Output the (X, Y) coordinate of the center of the cell containing the given text.  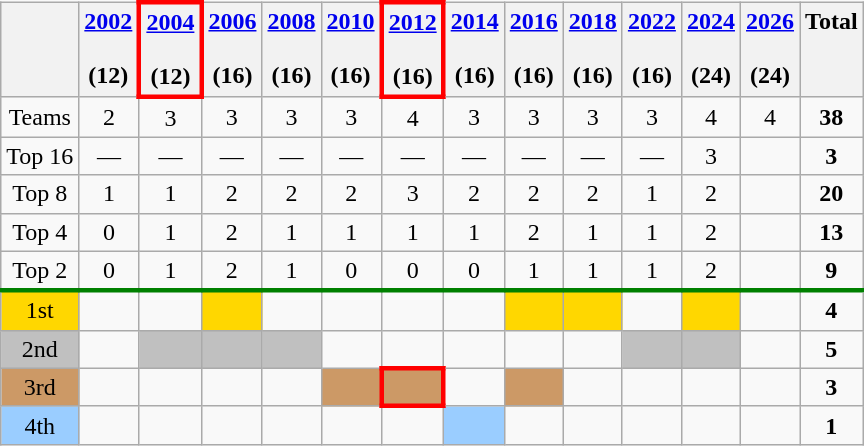
Top 4 (40, 232)
20 (832, 194)
2002 (12) (110, 50)
38 (832, 117)
Total (832, 50)
4th (40, 425)
2016 (16) (534, 50)
Top 8 (40, 194)
2008 (16) (292, 50)
1st (40, 311)
Top 2 (40, 271)
2018 (16) (592, 50)
2006 (16) (232, 50)
Teams (40, 117)
9 (832, 271)
2024 (24) (710, 50)
3rd (40, 387)
5 (832, 349)
2022 (16) (652, 50)
2004 (12) (170, 50)
2014 (16) (474, 50)
2026 (24) (770, 50)
2012 (16) (413, 50)
Top 16 (40, 156)
2nd (40, 349)
2010 (16) (352, 50)
13 (832, 232)
